Identify which cell holds the provided text, then report its (x, y) central coordinate. 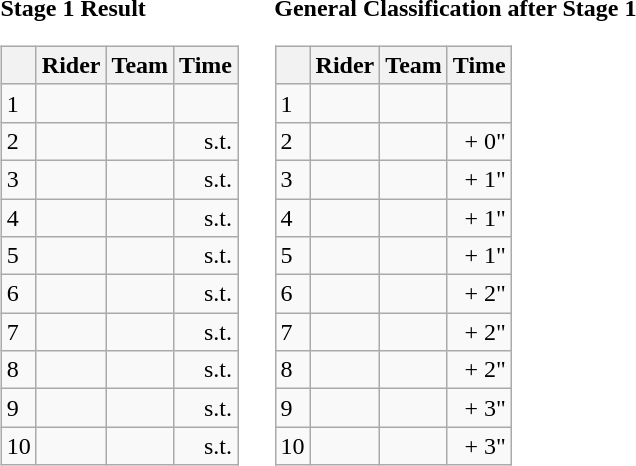
+ 0" (479, 141)
